Output the [x, y] coordinate of the center of the cell containing the given text.  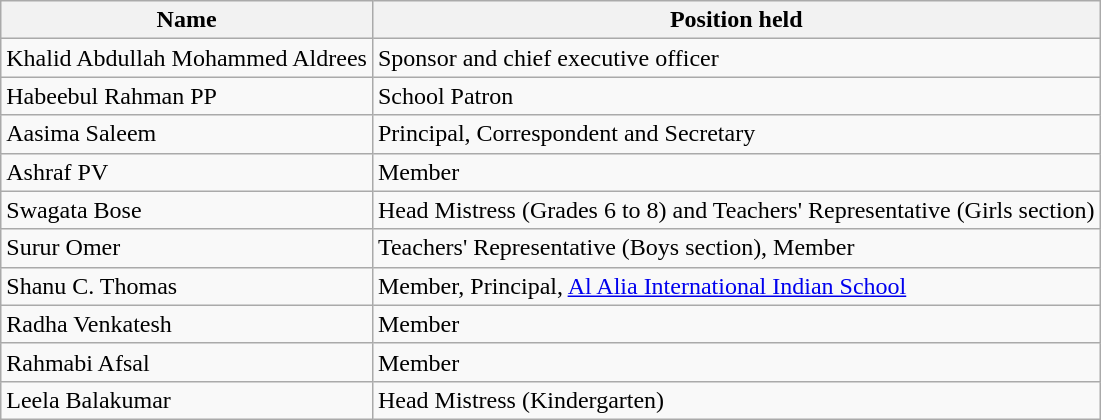
Khalid Abdullah Mohammed Aldrees [187, 58]
Member, Principal, Al Alia International Indian School [736, 286]
School Patron [736, 96]
Swagata Bose [187, 210]
Sponsor and chief executive officer [736, 58]
Radha Venkatesh [187, 324]
Shanu C. Thomas [187, 286]
Principal, Correspondent and Secretary [736, 134]
Aasima Saleem [187, 134]
Leela Balakumar [187, 400]
Ashraf PV [187, 172]
Rahmabi Afsal [187, 362]
Head Mistress (Grades 6 to 8) and Teachers' Representative (Girls section) [736, 210]
Teachers' Representative (Boys section), Member [736, 248]
Surur Omer [187, 248]
Habeebul Rahman PP [187, 96]
Head Mistress (Kindergarten) [736, 400]
Name [187, 20]
Position held [736, 20]
